Provide the (X, Y) coordinate of the cell's center where the given text is located.  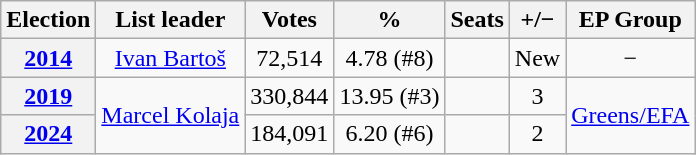
Election (48, 20)
4.78 (#8) (390, 58)
% (390, 20)
2 (537, 134)
13.95 (#3) (390, 96)
− (630, 58)
Seats (477, 20)
2014 (48, 58)
List leader (170, 20)
3 (537, 96)
184,091 (290, 134)
New (537, 58)
Votes (290, 20)
6.20 (#6) (390, 134)
2019 (48, 96)
Ivan Bartoš (170, 58)
330,844 (290, 96)
Marcel Kolaja (170, 115)
+/− (537, 20)
EP Group (630, 20)
2024 (48, 134)
Greens/EFA (630, 115)
72,514 (290, 58)
